Search for the cell housing the specified text and yield its [X, Y] center coordinate. 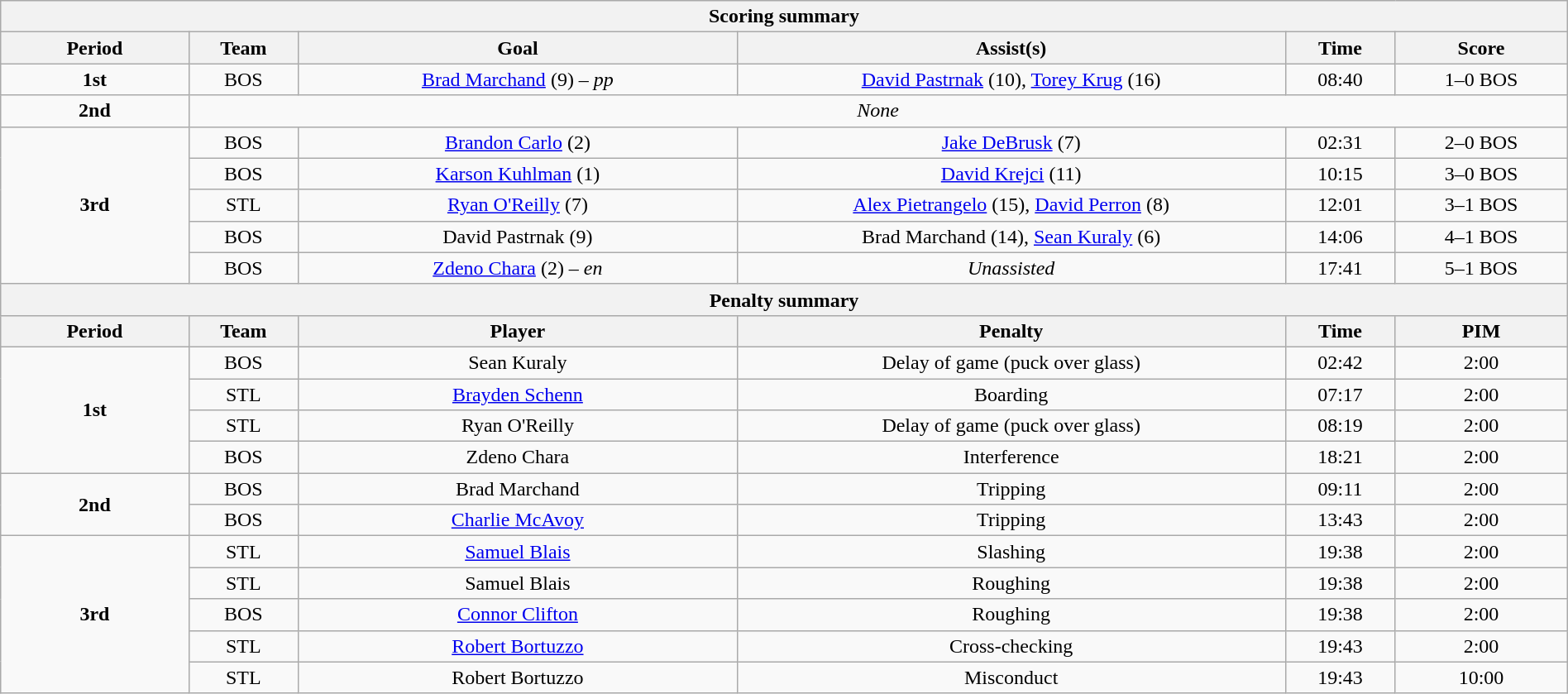
18:21 [1340, 457]
Interference [1011, 457]
17:41 [1340, 268]
Misconduct [1011, 677]
Alex Pietrangelo (15), David Perron (8) [1011, 205]
Unassisted [1011, 268]
4–1 BOS [1481, 237]
Player [518, 331]
Karson Kuhlman (1) [518, 174]
Charlie McAvoy [518, 520]
Penalty [1011, 331]
02:31 [1340, 142]
02:42 [1340, 362]
Score [1481, 48]
Connor Clifton [518, 615]
12:01 [1340, 205]
09:11 [1340, 489]
Scoring summary [784, 17]
3–0 BOS [1481, 174]
Brayden Schenn [518, 395]
PIM [1481, 331]
Penalty summary [784, 299]
Brad Marchand (14), Sean Kuraly (6) [1011, 237]
10:00 [1481, 677]
Sean Kuraly [518, 362]
5–1 BOS [1481, 268]
10:15 [1340, 174]
13:43 [1340, 520]
None [878, 111]
David Pastrnak (10), Torey Krug (16) [1011, 79]
Brad Marchand [518, 489]
2–0 BOS [1481, 142]
Assist(s) [1011, 48]
David Krejci (11) [1011, 174]
14:06 [1340, 237]
3–1 BOS [1481, 205]
Goal [518, 48]
Zdeno Chara (2) – en [518, 268]
Brandon Carlo (2) [518, 142]
Jake DeBrusk (7) [1011, 142]
08:19 [1340, 426]
Boarding [1011, 395]
Zdeno Chara [518, 457]
08:40 [1340, 79]
David Pastrnak (9) [518, 237]
Ryan O'Reilly (7) [518, 205]
Ryan O'Reilly [518, 426]
07:17 [1340, 395]
Brad Marchand (9) – pp [518, 79]
Slashing [1011, 552]
1–0 BOS [1481, 79]
Cross-checking [1011, 646]
